Output the (X, Y) coordinate of the center of the cell containing the given text.  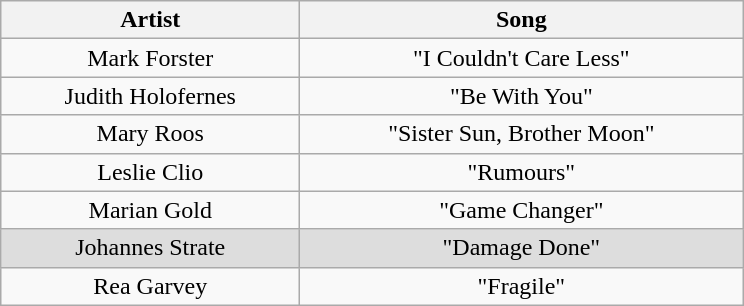
Song (522, 20)
Marian Gold (150, 210)
"Fragile" (522, 286)
"Sister Sun, Brother Moon" (522, 134)
"Rumours" (522, 172)
Artist (150, 20)
Mark Forster (150, 58)
"Game Changer" (522, 210)
Mary Roos (150, 134)
Rea Garvey (150, 286)
Judith Holofernes (150, 96)
"Be With You" (522, 96)
"Damage Done" (522, 248)
Leslie Clio (150, 172)
"I Couldn't Care Less" (522, 58)
Johannes Strate (150, 248)
